Detect which cell encompasses the target text, then output its (x, y) center coordinate. 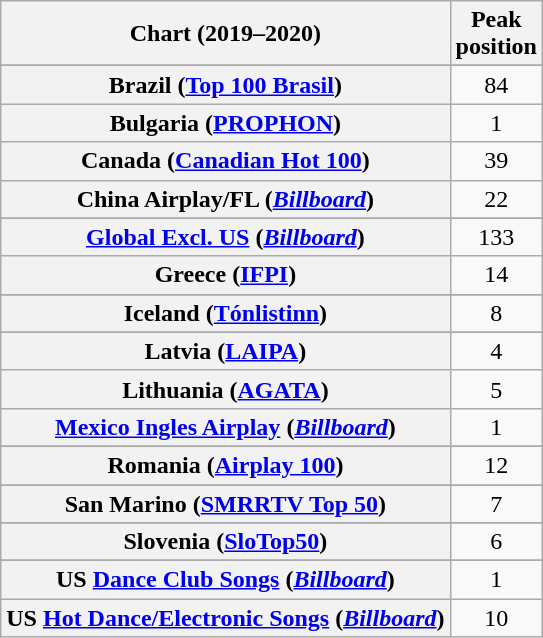
22 (496, 199)
Brazil (Top 100 Brasil) (226, 85)
39 (496, 161)
4 (496, 351)
8 (496, 313)
Chart (2019–2020) (226, 34)
Latvia (LAIPA) (226, 351)
14 (496, 275)
San Marino (SMRRTV Top 50) (226, 503)
Mexico Ingles Airplay (Billboard) (226, 427)
Global Excl. US (Billboard) (226, 237)
US Dance Club Songs (Billboard) (226, 580)
China Airplay/FL (Billboard) (226, 199)
Canada (Canadian Hot 100) (226, 161)
Greece (IFPI) (226, 275)
7 (496, 503)
Slovenia (SloTop50) (226, 542)
Romania (Airplay 100) (226, 465)
10 (496, 618)
Iceland (Tónlistinn) (226, 313)
6 (496, 542)
5 (496, 389)
US Hot Dance/Electronic Songs (Billboard) (226, 618)
Lithuania (AGATA) (226, 389)
Peakposition (496, 34)
Bulgaria (PROPHON) (226, 123)
84 (496, 85)
12 (496, 465)
133 (496, 237)
